For the text-containing cell, return its midpoint in [x, y] coordinate format. 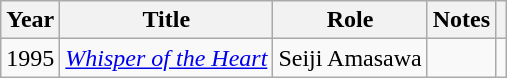
Seiji Amasawa [350, 58]
Year [30, 20]
Notes [461, 20]
Role [350, 20]
Title [166, 20]
Whisper of the Heart [166, 58]
1995 [30, 58]
